Capture the cell that displays the provided text and extract its (X, Y) central coordinate. 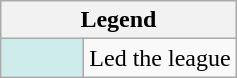
Legend (118, 20)
Led the league (160, 58)
